Capture the cell that displays the provided text and extract its [X, Y] central coordinate. 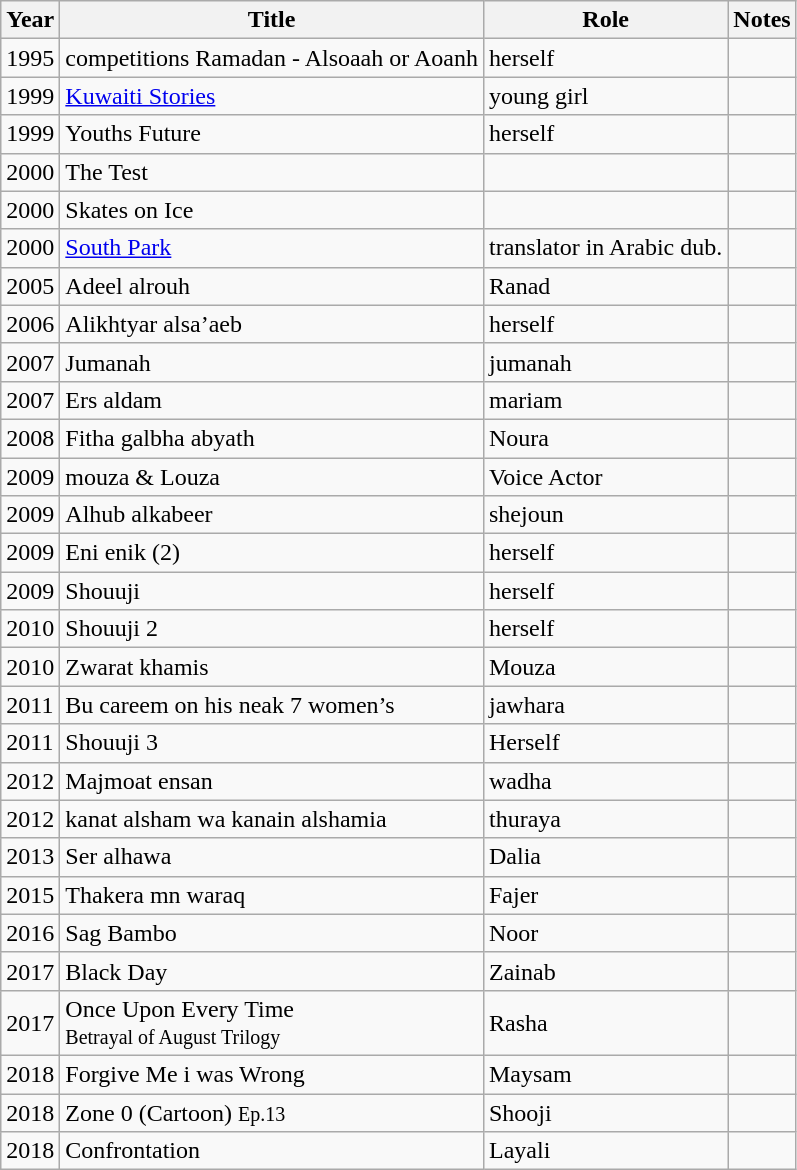
Shouuji [272, 591]
Dalia [605, 857]
Zwarat khamis [272, 667]
Herself [605, 743]
mouza & Louza [272, 477]
Role [605, 20]
Rasha [605, 1022]
South Park [272, 248]
Layali [605, 1151]
thuraya [605, 819]
translator in Arabic dub. [605, 248]
Fitha galbha abyath [272, 438]
kanat alsham wa kanain alshamia [272, 819]
Shouuji 3 [272, 743]
Thakera mn waraq [272, 895]
Notes [762, 20]
Alhub alkabeer [272, 515]
mariam [605, 400]
Sag Bambo [272, 933]
2006 [30, 324]
Fajer [605, 895]
Mouza [605, 667]
Eni enik (2) [272, 553]
Adeel alrouh [272, 286]
Shouuji 2 [272, 629]
shejoun [605, 515]
Jumanah [272, 362]
Year [30, 20]
2015 [30, 895]
Confrontation [272, 1151]
Ers aldam [272, 400]
Ser alhawa [272, 857]
Voice Actor [605, 477]
Title [272, 20]
Maysam [605, 1074]
Bu careem on his neak 7 women’s [272, 705]
jumanah [605, 362]
Once Upon Every TimeBetrayal of August Trilogy [272, 1022]
Noura [605, 438]
2008 [30, 438]
Skates on Ice [272, 210]
Noor [605, 933]
Forgive Me i was Wrong [272, 1074]
Ranad [605, 286]
1995 [30, 58]
Zainab [605, 971]
Alikhtyar alsa’aeb [272, 324]
competitions Ramadan - Alsoaah or Aoanh [272, 58]
Kuwaiti Stories [272, 96]
Black Day [272, 971]
Majmoat ensan [272, 781]
Shooji [605, 1113]
jawhara [605, 705]
2013 [30, 857]
2016 [30, 933]
Zone 0 (Cartoon) Ep.13 [272, 1113]
young girl [605, 96]
Youths Future [272, 134]
wadha [605, 781]
2005 [30, 286]
The Test [272, 172]
